Identify which cell holds the provided text, then report its [X, Y] central coordinate. 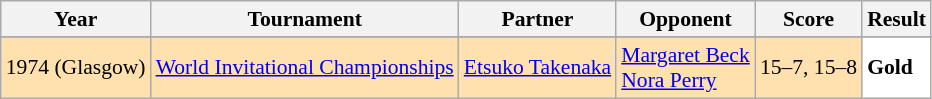
Gold [896, 68]
Score [808, 19]
Partner [538, 19]
Result [896, 19]
Margaret Beck Nora Perry [686, 68]
World Invitational Championships [305, 68]
Opponent [686, 19]
Tournament [305, 19]
Year [76, 19]
15–7, 15–8 [808, 68]
1974 (Glasgow) [76, 68]
Etsuko Takenaka [538, 68]
